Capture the cell that displays the provided text and extract its [X, Y] central coordinate. 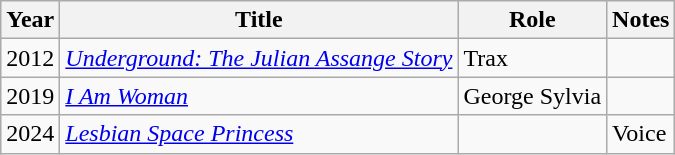
2024 [30, 134]
2012 [30, 58]
I Am Woman [259, 96]
2019 [30, 96]
Underground: The Julian Assange Story [259, 58]
George Sylvia [532, 96]
Notes [641, 20]
Title [259, 20]
Voice [641, 134]
Trax [532, 58]
Year [30, 20]
Lesbian Space Princess [259, 134]
Role [532, 20]
